Pinpoint the cell where the given text exists, returning its [x, y] midpoint coordinate. 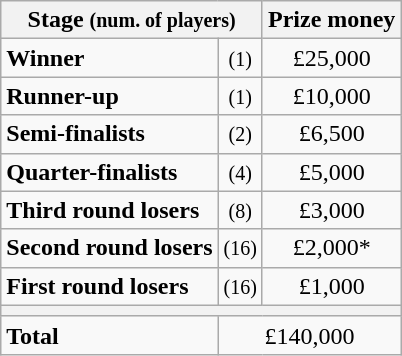
£1,000 [331, 286]
First round losers [110, 286]
Quarter-finalists [110, 172]
£5,000 [331, 172]
Total [110, 335]
£25,000 [331, 58]
£10,000 [331, 96]
(4) [240, 172]
Second round losers [110, 248]
Stage (num. of players) [132, 20]
£140,000 [310, 335]
£3,000 [331, 210]
Third round losers [110, 210]
£2,000* [331, 248]
Prize money [331, 20]
£6,500 [331, 134]
Semi-finalists [110, 134]
Runner-up [110, 96]
Winner [110, 58]
(8) [240, 210]
(2) [240, 134]
